Output the (x, y) coordinate of the center of the cell containing the given text.  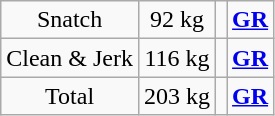
92 kg (176, 20)
Snatch (70, 20)
116 kg (176, 58)
203 kg (176, 96)
Clean & Jerk (70, 58)
Total (70, 96)
